Determine the (X, Y) coordinate at the center of the cell enclosing the given text.  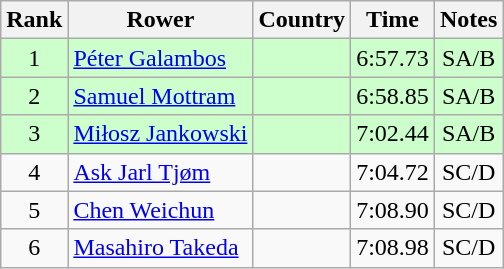
5 (34, 210)
Masahiro Takeda (160, 248)
Rower (160, 20)
7:08.90 (393, 210)
7:08.98 (393, 248)
7:04.72 (393, 172)
Time (393, 20)
Rank (34, 20)
3 (34, 134)
6:57.73 (393, 58)
6:58.85 (393, 96)
Miłosz Jankowski (160, 134)
4 (34, 172)
Ask Jarl Tjøm (160, 172)
Péter Galambos (160, 58)
Chen Weichun (160, 210)
1 (34, 58)
2 (34, 96)
6 (34, 248)
Notes (468, 20)
Samuel Mottram (160, 96)
Country (302, 20)
7:02.44 (393, 134)
